Return the [x, y] coordinate for the center point of the cell that contains the specified text.  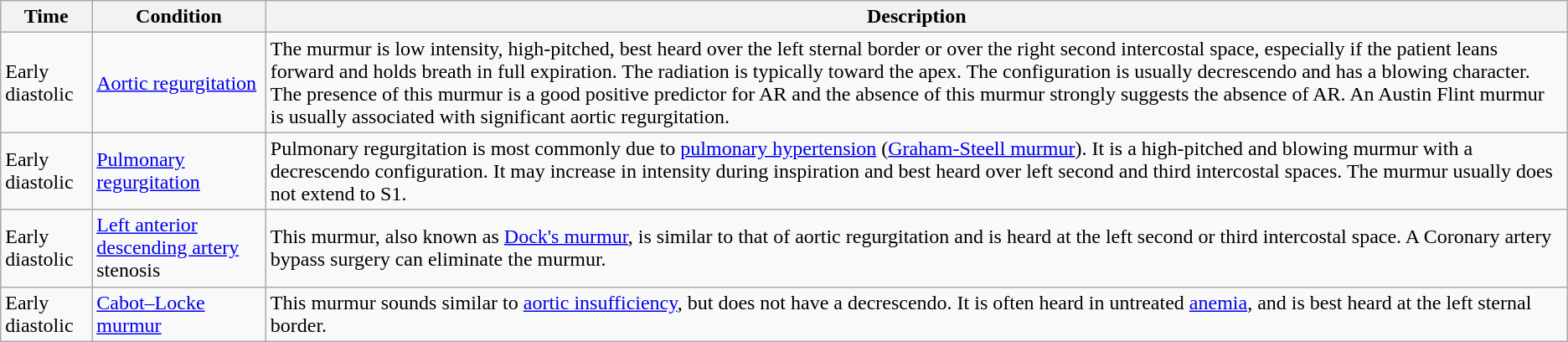
Aortic regurgitation [179, 82]
Cabot–Locke murmur [179, 313]
Condition [179, 17]
Pulmonary regurgitation [179, 171]
Description [916, 17]
Left anterior descending artery stenosis [179, 248]
Time [47, 17]
